Determine the [X, Y] coordinate at the center of the cell enclosing the given text.  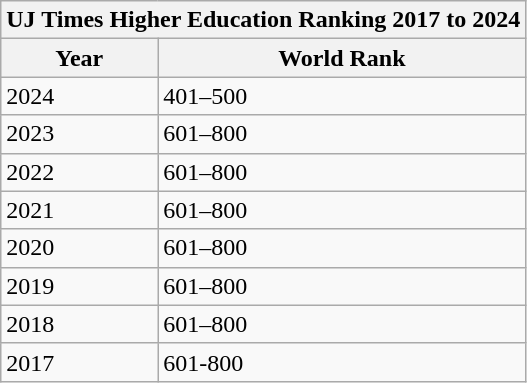
UJ Times Higher Education Ranking 2017 to 2024 [264, 20]
2023 [80, 134]
Year [80, 58]
2024 [80, 96]
2018 [80, 324]
2021 [80, 210]
World Rank [342, 58]
2017 [80, 362]
601-800 [342, 362]
2019 [80, 286]
2020 [80, 248]
2022 [80, 172]
401–500 [342, 96]
